From the cell containing the given text, extract its center point as [X, Y] coordinate. 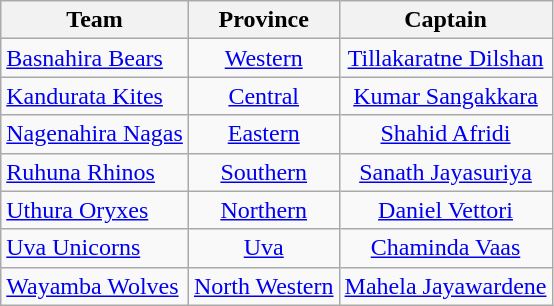
North Western [264, 286]
Ruhuna Rhinos [95, 172]
Uthura Oryxes [95, 210]
Eastern [264, 134]
Northern [264, 210]
Central [264, 96]
Daniel Vettori [446, 210]
Mahela Jayawardene [446, 286]
Team [95, 20]
Captain [446, 20]
Kumar Sangakkara [446, 96]
Tillakaratne Dilshan [446, 58]
Nagenahira Nagas [95, 134]
Chaminda Vaas [446, 248]
Province [264, 20]
Uva [264, 248]
Western [264, 58]
Shahid Afridi [446, 134]
Basnahira Bears [95, 58]
Uva Unicorns [95, 248]
Wayamba Wolves [95, 286]
Southern [264, 172]
Kandurata Kites [95, 96]
Sanath Jayasuriya [446, 172]
